For the text-containing cell, return its midpoint in [X, Y] coordinate format. 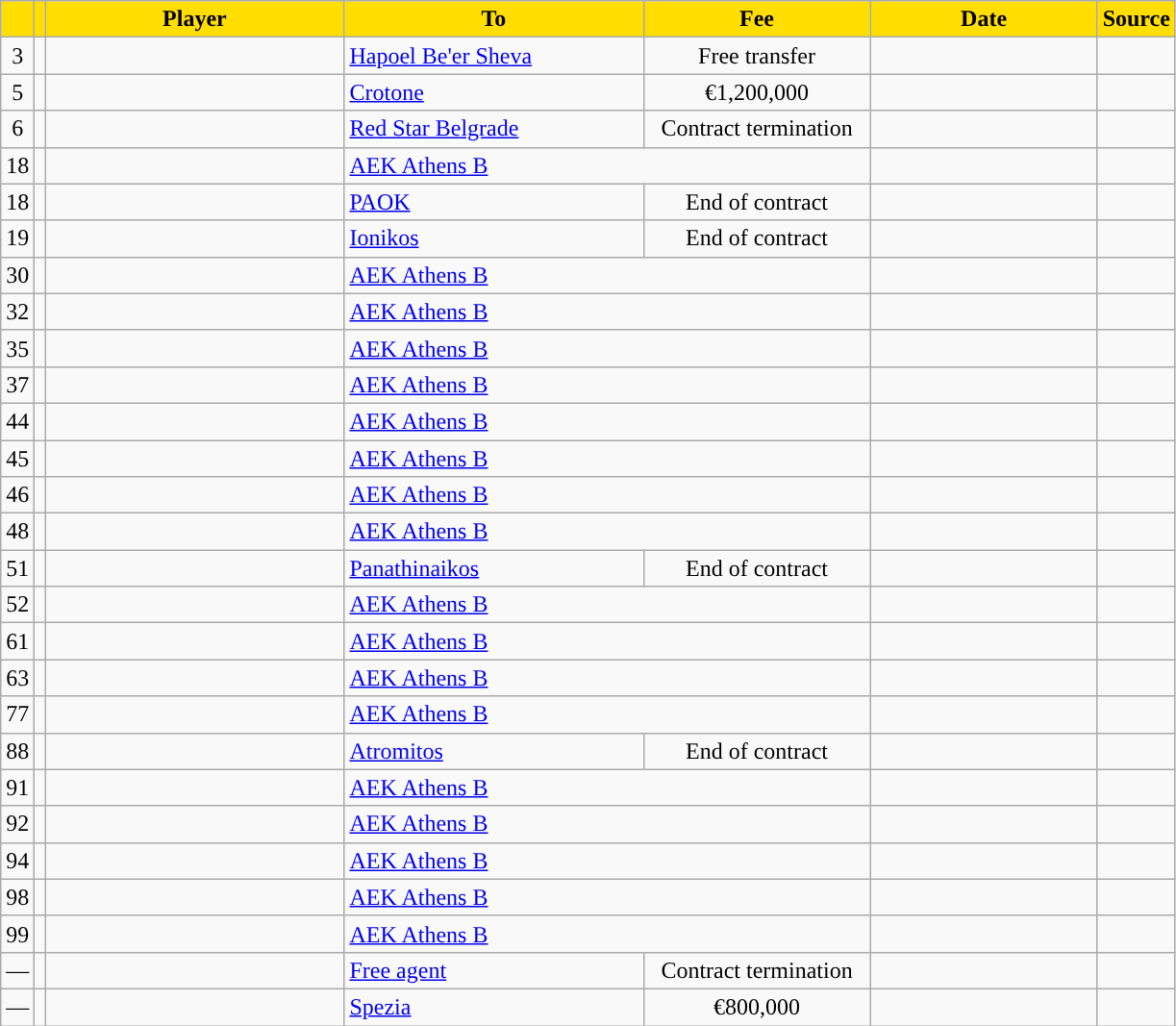
99 [17, 934]
30 [17, 275]
Red Star Belgrade [494, 129]
Crotone [494, 92]
Ionikos [494, 238]
52 [17, 605]
Source [1137, 19]
51 [17, 568]
PAOK [494, 202]
Hapoel Be'er Sheva [494, 56]
98 [17, 897]
91 [17, 788]
44 [17, 421]
3 [17, 56]
37 [17, 385]
48 [17, 532]
Spezia [494, 1007]
Date [984, 19]
46 [17, 495]
94 [17, 861]
63 [17, 678]
Fee [757, 19]
92 [17, 824]
32 [17, 312]
Free transfer [757, 56]
19 [17, 238]
61 [17, 641]
€800,000 [757, 1007]
Free agent [494, 970]
35 [17, 348]
Panathinaikos [494, 568]
88 [17, 751]
45 [17, 459]
To [494, 19]
6 [17, 129]
Player [194, 19]
77 [17, 714]
Atromitos [494, 751]
5 [17, 92]
€1,200,000 [757, 92]
